Output the (X, Y) coordinate of the center of the cell containing the given text.  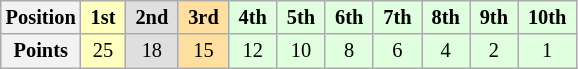
4 (446, 51)
18 (152, 51)
10 (301, 51)
12 (253, 51)
1 (547, 51)
8 (349, 51)
Position (41, 17)
3rd (203, 17)
Points (41, 51)
10th (547, 17)
9th (494, 17)
2nd (152, 17)
25 (104, 51)
5th (301, 17)
8th (446, 17)
2 (494, 51)
4th (253, 17)
7th (397, 17)
1st (104, 17)
6 (397, 51)
6th (349, 17)
15 (203, 51)
